From the cell containing the given text, extract its center point as [x, y] coordinate. 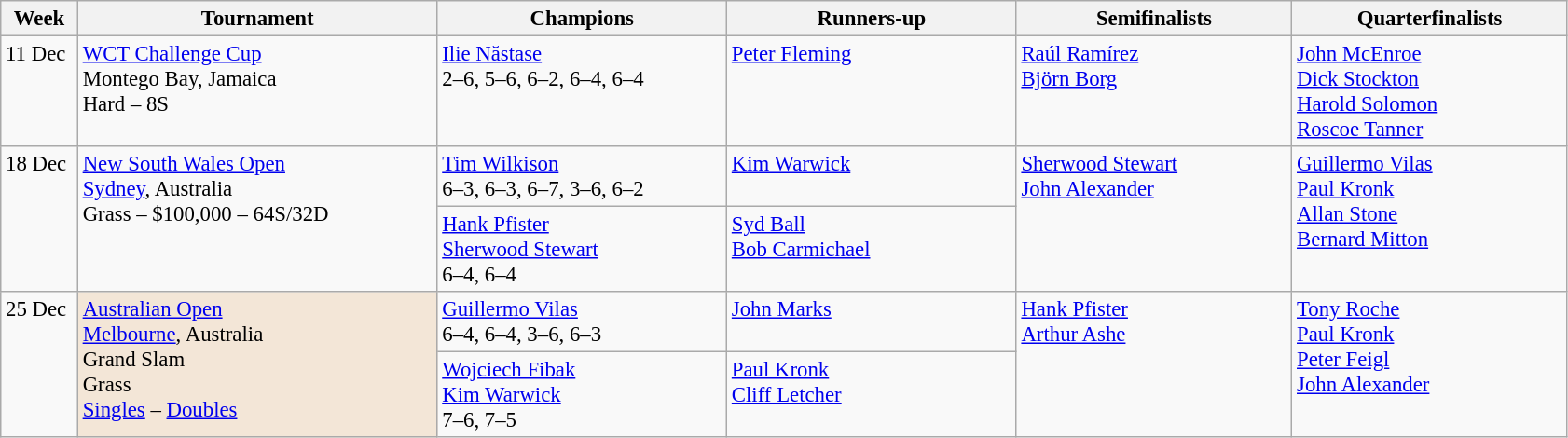
Guillermo Vilas Paul Kronk Allan Stone Bernard Mitton [1430, 219]
Tim Wilkison 6–3, 6–3, 6–7, 3–6, 6–2 [582, 177]
25 Dec [39, 364]
11 Dec [39, 91]
Champions [582, 19]
Sherwood Stewart John Alexander [1154, 219]
Raúl Ramírez Björn Borg [1154, 91]
Australian Open Melbourne, Australia Grand Slam Grass Singles – Doubles [257, 364]
John McEnroe Dick Stockton Harold Solomon Roscoe Tanner [1430, 91]
Semifinalists [1154, 19]
Quarterfinalists [1430, 19]
Week [39, 19]
Hank Pfister Sherwood Stewart 6–4, 6–4 [582, 250]
New South Wales Open Sydney, Australia Grass – $100,000 – 64S/32D [257, 219]
Tournament [257, 19]
18 Dec [39, 219]
Runners-up [873, 19]
Paul Kronk Cliff Letcher [873, 395]
Peter Fleming [873, 91]
Tony Roche Paul Kronk Peter Feigl John Alexander [1430, 364]
Kim Warwick [873, 177]
WCT Challenge Cup Montego Bay, Jamaica Hard – 8S [257, 91]
Guillermo Vilas 6–4, 6–4, 3–6, 6–3 [582, 322]
Syd Ball Bob Carmichael [873, 250]
Ilie Năstase 2–6, 5–6, 6–2, 6–4, 6–4 [582, 91]
Hank Pfister Arthur Ashe [1154, 364]
John Marks [873, 322]
Wojciech Fibak Kim Warwick 7–6, 7–5 [582, 395]
